Return [x, y] of the center of cell containing provided text 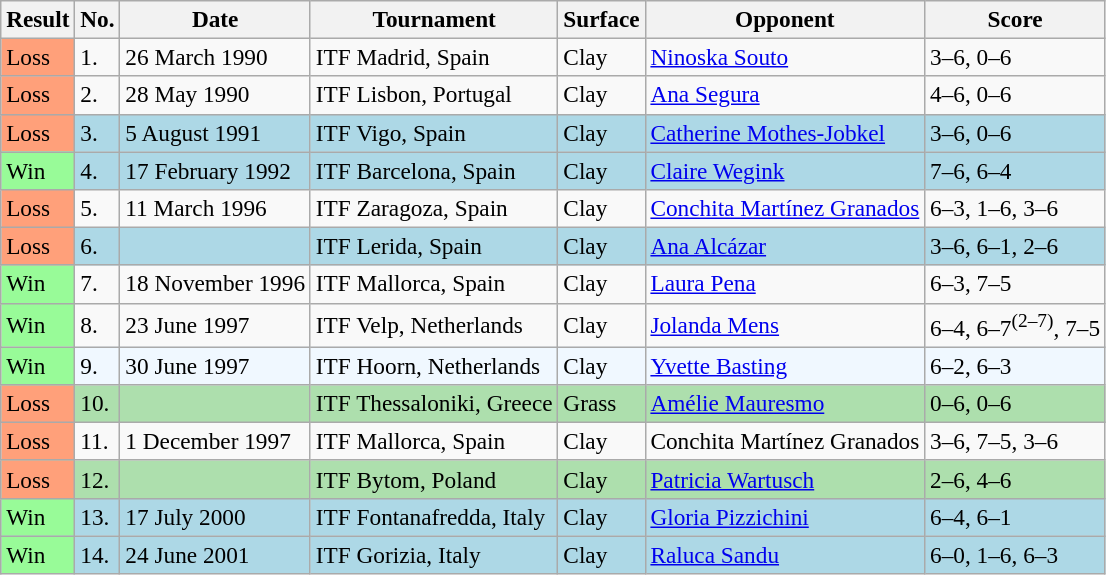
6–4, 6–1 [1016, 517]
28 May 1990 [215, 95]
24 June 2001 [215, 554]
Date [215, 19]
7–6, 6–4 [1016, 170]
Yvette Basting [785, 366]
6. [98, 246]
3–6, 7–5, 3–6 [1016, 441]
Ana Alcázar [785, 246]
ITF Velp, Netherlands [434, 325]
Raluca Sandu [785, 554]
9. [98, 366]
8. [98, 325]
ITF Hoorn, Netherlands [434, 366]
1 December 1997 [215, 441]
ITF Barcelona, Spain [434, 170]
Gloria Pizzichini [785, 517]
ITF Gorizia, Italy [434, 554]
14. [98, 554]
23 June 1997 [215, 325]
3. [98, 133]
18 November 1996 [215, 284]
2–6, 4–6 [1016, 479]
ITF Lisbon, Portugal [434, 95]
ITF Fontanafredda, Italy [434, 517]
6–0, 1–6, 6–3 [1016, 554]
2. [98, 95]
0–6, 0–6 [1016, 403]
17 February 1992 [215, 170]
Ninoska Souto [785, 57]
Claire Wegink [785, 170]
ITF Zaragoza, Spain [434, 208]
ITF Vigo, Spain [434, 133]
No. [98, 19]
ITF Lerida, Spain [434, 246]
Score [1016, 19]
10. [98, 403]
Opponent [785, 19]
11 March 1996 [215, 208]
ITF Bytom, Poland [434, 479]
ITF Madrid, Spain [434, 57]
Tournament [434, 19]
1. [98, 57]
Catherine Mothes-Jobkel [785, 133]
6–2, 6–3 [1016, 366]
11. [98, 441]
Jolanda Mens [785, 325]
26 March 1990 [215, 57]
12. [98, 479]
Amélie Mauresmo [785, 403]
Laura Pena [785, 284]
ITF Thessaloniki, Greece [434, 403]
Ana Segura [785, 95]
17 July 2000 [215, 517]
Patricia Wartusch [785, 479]
4–6, 0–6 [1016, 95]
Grass [602, 403]
Surface [602, 19]
6–4, 6–7(2–7), 7–5 [1016, 325]
13. [98, 517]
5 August 1991 [215, 133]
5. [98, 208]
3–6, 6–1, 2–6 [1016, 246]
Result [38, 19]
4. [98, 170]
6–3, 1–6, 3–6 [1016, 208]
7. [98, 284]
6–3, 7–5 [1016, 284]
30 June 1997 [215, 366]
